Return the [x, y] coordinate for the center point of the cell that contains the specified text.  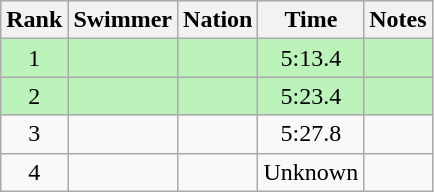
Notes [398, 20]
2 [34, 96]
1 [34, 58]
3 [34, 134]
4 [34, 172]
5:23.4 [311, 96]
5:13.4 [311, 58]
Unknown [311, 172]
Swimmer [123, 20]
Rank [34, 20]
5:27.8 [311, 134]
Nation [218, 20]
Time [311, 20]
